Output the (x, y) coordinate of the center of the cell containing the given text.  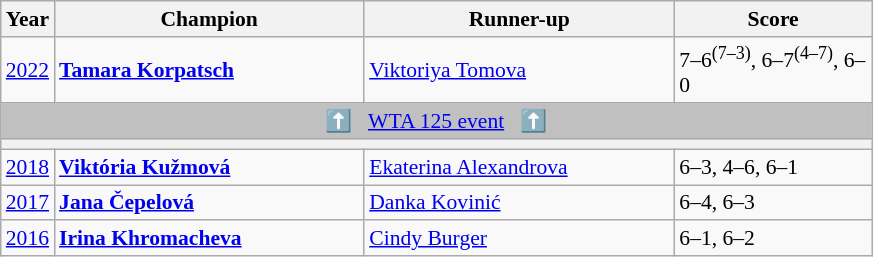
Tamara Korpatsch (209, 70)
Danka Kovinić (519, 203)
Viktória Kužmová (209, 167)
6–4, 6–3 (773, 203)
Champion (209, 19)
2017 (28, 203)
2016 (28, 239)
⬆️ WTA 125 event ⬆️ (436, 122)
Runner-up (519, 19)
Cindy Burger (519, 239)
6–1, 6–2 (773, 239)
6–3, 4–6, 6–1 (773, 167)
7–6(7–3), 6–7(4–7), 6–0 (773, 70)
Viktoriya Tomova (519, 70)
2022 (28, 70)
Irina Khromacheva (209, 239)
2018 (28, 167)
Score (773, 19)
Jana Čepelová (209, 203)
Ekaterina Alexandrova (519, 167)
Year (28, 19)
